From the cell containing the given text, extract its center point as [x, y] coordinate. 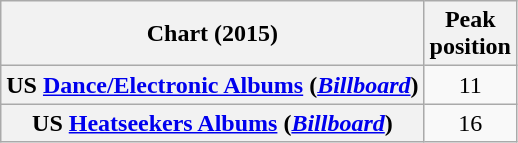
16 [470, 123]
Chart (2015) [212, 34]
Peakposition [470, 34]
US Heatseekers Albums (Billboard) [212, 123]
US Dance/Electronic Albums (Billboard) [212, 85]
11 [470, 85]
